Detect which cell encompasses the target text, then output its [X, Y] center coordinate. 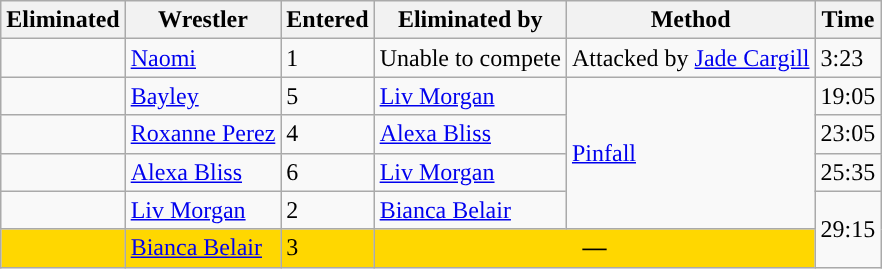
Bayley [203, 96]
29:15 [848, 229]
3 [328, 248]
Entered [328, 20]
— [594, 248]
2 [328, 210]
23:05 [848, 134]
25:35 [848, 172]
Pinfall [690, 153]
Eliminated [63, 20]
Unable to compete [470, 58]
4 [328, 134]
Naomi [203, 58]
Time [848, 20]
3:23 [848, 58]
Eliminated by [470, 20]
1 [328, 58]
Method [690, 20]
5 [328, 96]
Wrestler [203, 20]
Attacked by Jade Cargill [690, 58]
Roxanne Perez [203, 134]
19:05 [848, 96]
6 [328, 172]
